Identify which cell holds the provided text, then report its (x, y) central coordinate. 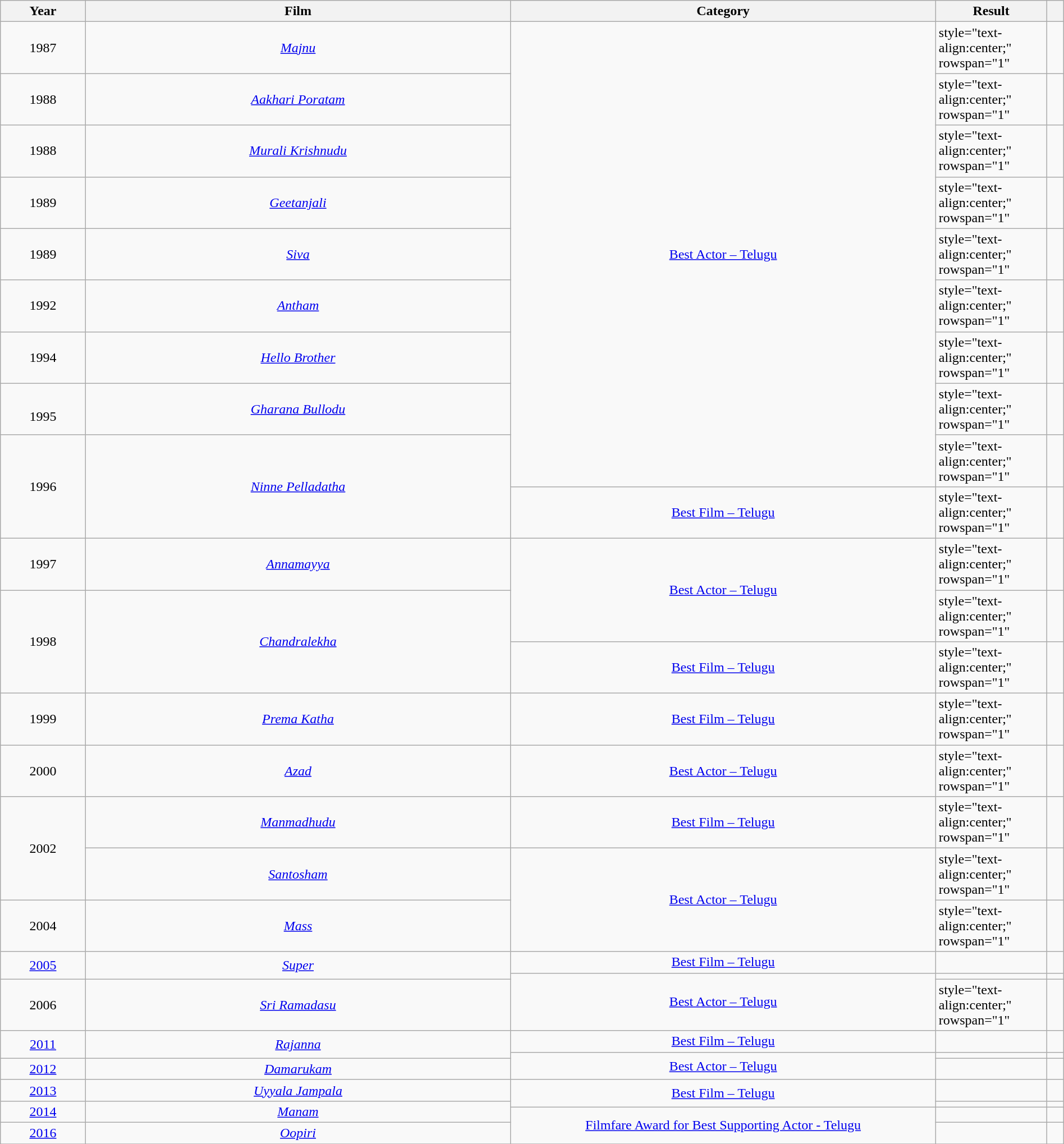
1998 (43, 642)
Super (298, 965)
Gharana Bullodu (298, 409)
Ninne Pelladatha (298, 486)
Uyyala Jampala (298, 1090)
Filmfare Award for Best Supporting Actor - Telugu (723, 1125)
1987 (43, 48)
Manmadhudu (298, 823)
Murali Krishnudu (298, 151)
Chandralekha (298, 642)
Rajanna (298, 1045)
Antham (298, 306)
2013 (43, 1090)
2014 (43, 1111)
Azad (298, 771)
Mass (298, 926)
Sri Ramadasu (298, 1005)
1995 (43, 409)
Category (723, 11)
2005 (43, 965)
2016 (43, 1133)
2006 (43, 1005)
Damarukam (298, 1069)
Geetanjali (298, 203)
1999 (43, 719)
2002 (43, 848)
Aakhari Poratam (298, 99)
Oopiri (298, 1133)
1994 (43, 357)
Prema Katha (298, 719)
Result (991, 11)
2000 (43, 771)
1992 (43, 306)
2004 (43, 926)
Majnu (298, 48)
1996 (43, 486)
2011 (43, 1045)
1997 (43, 564)
2012 (43, 1069)
Annamayya (298, 564)
Year (43, 11)
Hello Brother (298, 357)
Manam (298, 1111)
Siva (298, 254)
Santosham (298, 874)
Film (298, 11)
